For the text-containing cell, return its midpoint in (x, y) coordinate format. 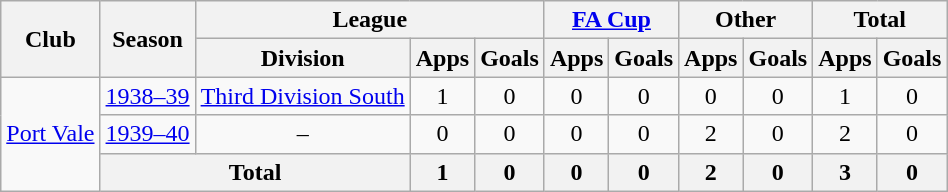
1939–40 (148, 134)
Third Division South (302, 96)
3 (845, 172)
– (302, 134)
League (370, 20)
Division (302, 58)
Season (148, 39)
Port Vale (50, 134)
FA Cup (611, 20)
Club (50, 39)
1938–39 (148, 96)
Other (746, 20)
